Identify which cell holds the provided text, then report its [x, y] central coordinate. 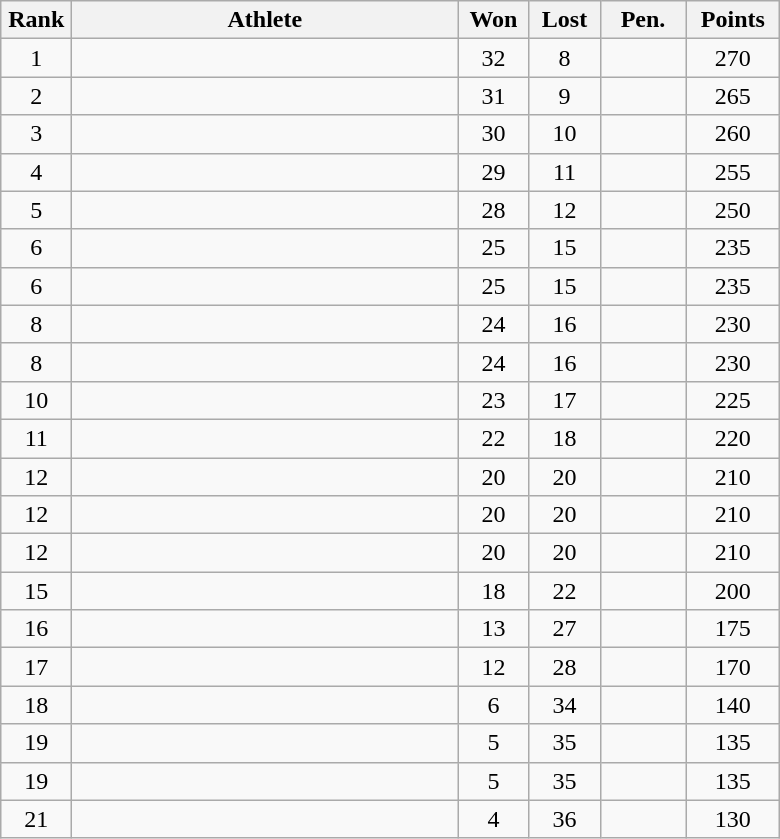
Won [494, 20]
Points [733, 20]
29 [494, 172]
170 [733, 667]
200 [733, 591]
36 [564, 819]
27 [564, 629]
225 [733, 400]
270 [733, 58]
130 [733, 819]
175 [733, 629]
31 [494, 96]
9 [564, 96]
Pen. [643, 20]
Athlete [265, 20]
220 [733, 438]
Lost [564, 20]
1 [36, 58]
2 [36, 96]
255 [733, 172]
21 [36, 819]
Rank [36, 20]
32 [494, 58]
250 [733, 210]
13 [494, 629]
23 [494, 400]
30 [494, 134]
265 [733, 96]
3 [36, 134]
140 [733, 705]
260 [733, 134]
34 [564, 705]
